Scan for the cell matching the given text and deliver its [x, y] coordinate at center. 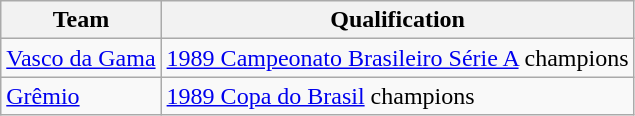
1989 Copa do Brasil champions [398, 96]
Grêmio [81, 96]
Vasco da Gama [81, 58]
Team [81, 20]
Qualification [398, 20]
1989 Campeonato Brasileiro Série A champions [398, 58]
